Return the [x, y] coordinate for the center point of the cell that contains the specified text.  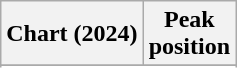
Chart (2024) [72, 34]
Peakposition [189, 34]
